Output the (X, Y) coordinate of the center of the cell containing the given text.  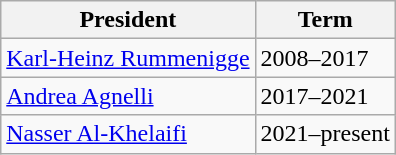
2021–present (325, 134)
President (128, 20)
2008–2017 (325, 58)
2017–2021 (325, 96)
Term (325, 20)
Andrea Agnelli (128, 96)
Karl-Heinz Rummenigge (128, 58)
Nasser Al-Khelaifi (128, 134)
